Detect which cell encompasses the target text, then output its (x, y) center coordinate. 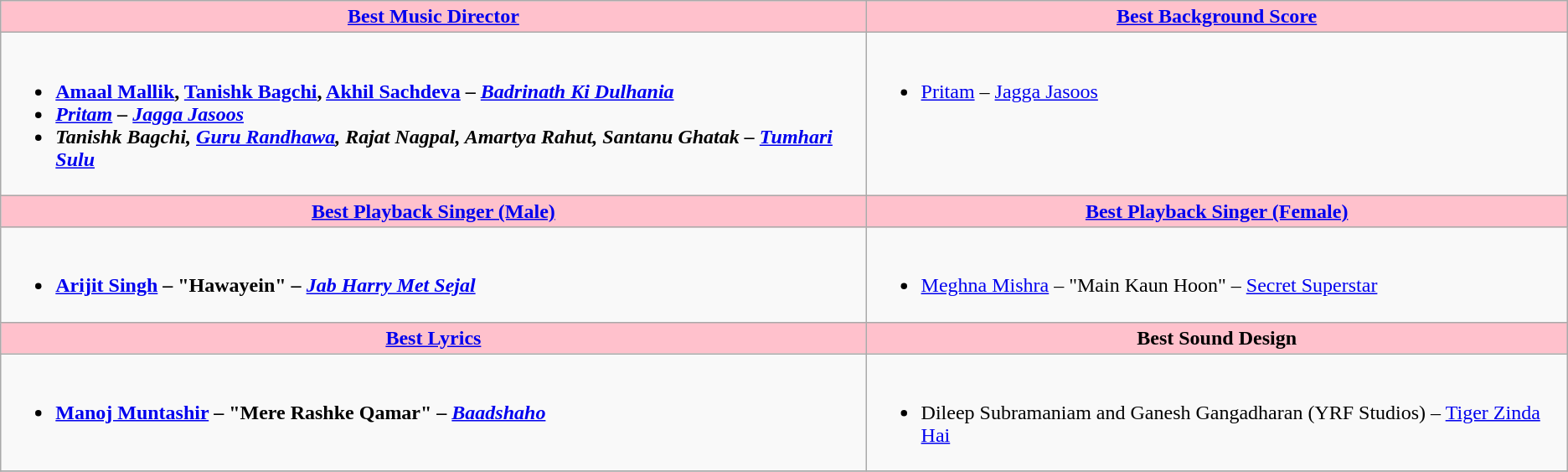
Best Background Score (1216, 17)
Pritam – Jagga Jasoos (1216, 114)
Dileep Subramaniam and Ganesh Gangadharan (YRF Studios) – Tiger Zinda Hai (1216, 412)
Best Sound Design (1216, 338)
Best Playback Singer (Male) (434, 211)
Arijit Singh – "Hawayein" – Jab Harry Met Sejal (434, 275)
Best Music Director (434, 17)
Best Lyrics (434, 338)
Best Playback Singer (Female) (1216, 211)
Meghna Mishra – "Main Kaun Hoon" – Secret Superstar (1216, 275)
Manoj Muntashir – "Mere Rashke Qamar" – Baadshaho (434, 412)
